Locate the cell with the specified text and output its (X, Y) center coordinate. 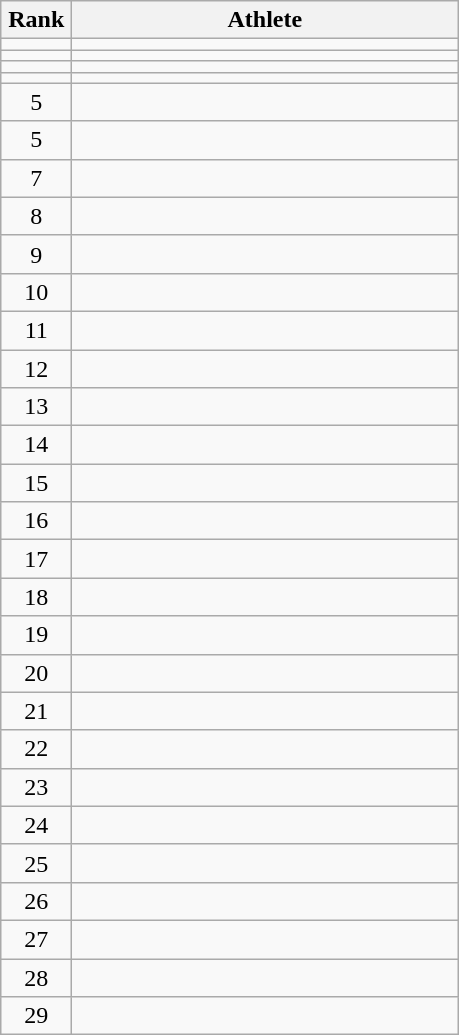
15 (36, 483)
21 (36, 711)
20 (36, 673)
25 (36, 863)
23 (36, 787)
8 (36, 216)
12 (36, 369)
17 (36, 559)
26 (36, 901)
19 (36, 635)
10 (36, 292)
18 (36, 597)
7 (36, 178)
24 (36, 825)
27 (36, 939)
29 (36, 1016)
14 (36, 445)
13 (36, 407)
28 (36, 977)
Rank (36, 20)
22 (36, 749)
11 (36, 330)
16 (36, 521)
9 (36, 254)
Athlete (265, 20)
